Extract the [x, y] coordinate from the center of the cell holding the provided text.  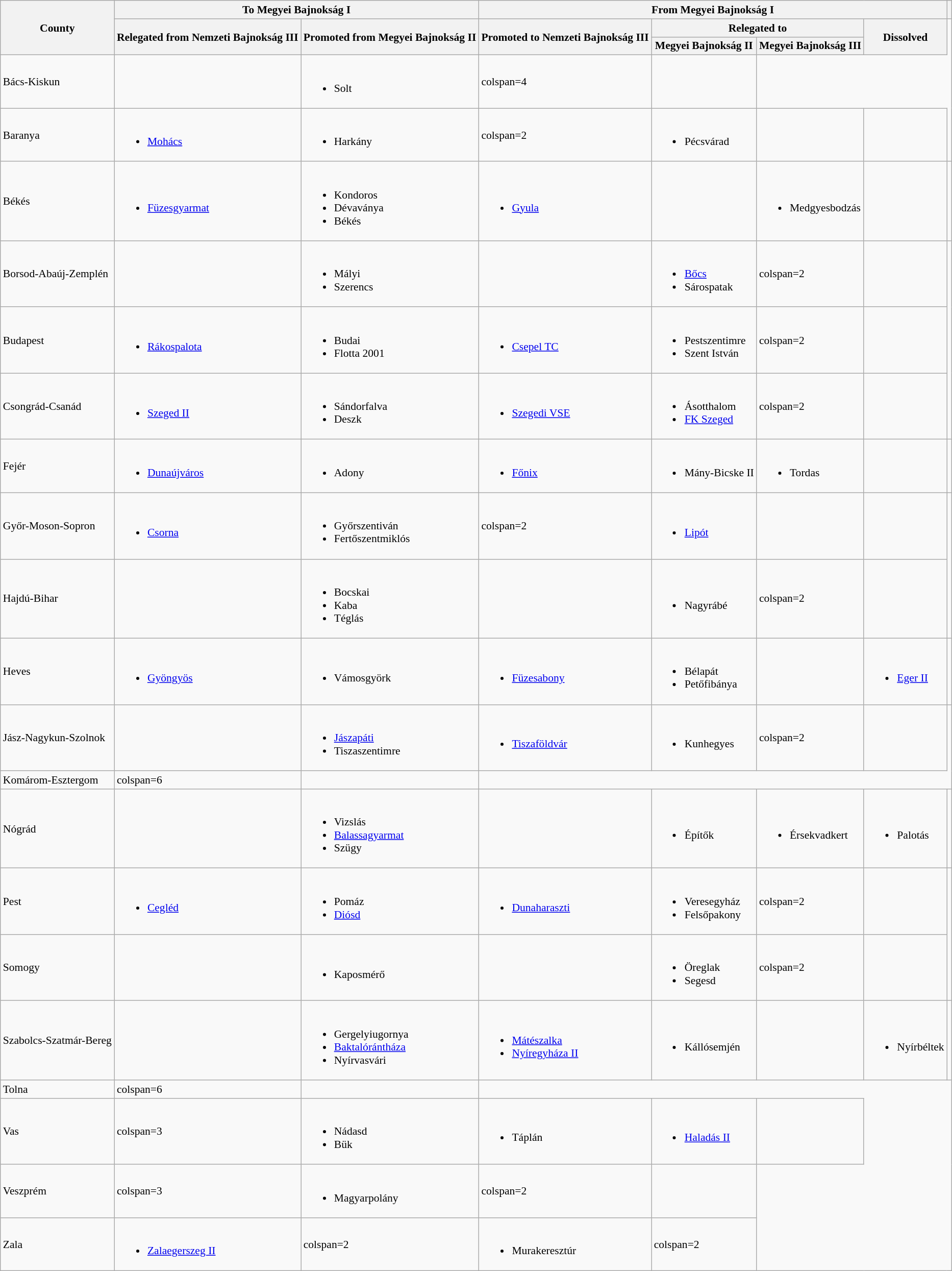
Vas [57, 1132]
Csorna [208, 526]
Borsod-Abaúj-Zemplén [57, 274]
Zalaegerszeg II [208, 1244]
Gyula [565, 201]
Murakeresztúr [565, 1244]
Tordas [810, 466]
BocskaiKabaTéglás [390, 598]
Megyei Bajnokság III [810, 46]
ÖreglakSegesd [704, 968]
Dunaújváros [208, 466]
Mány-Bicske II [704, 466]
MátészalkaNyíregyháza II [565, 1040]
Megyei Bajnokság II [704, 46]
Fejér [57, 466]
Heves [57, 672]
Nógrád [57, 829]
Békés [57, 201]
PomázDiósd [390, 901]
Táplán [565, 1132]
SándorfalvaDeszk [390, 407]
Solt [390, 82]
BudaiFlotta 2001 [390, 340]
MályiSzerencs [390, 274]
County [57, 28]
Csepel TC [565, 340]
Füzesgyarmat [208, 201]
Haladás II [704, 1132]
Palotás [905, 829]
Füzesabony [565, 672]
To Megyei Bajnokság I [297, 10]
Csongrád-Csanád [57, 407]
Dissolved [905, 37]
Építők [704, 829]
VizslásBalassagyarmatSzügy [390, 829]
Lipót [704, 526]
Gyöngyös [208, 672]
Somogy [57, 968]
Tiszaföldvár [565, 738]
Veszprém [57, 1191]
Nyírbéltek [905, 1040]
Bács-Kiskun [57, 82]
Cegléd [208, 901]
Dunaharaszti [565, 901]
GergelyiugornyaBaktalórántházaNyírvasvári [390, 1040]
Eger II [905, 672]
Szeged II [208, 407]
Hajdú-Bihar [57, 598]
From Megyei Bajnokság I [712, 10]
Kállósemjén [704, 1040]
colspan=4 [565, 82]
Komárom-Esztergom [57, 780]
Baranya [57, 135]
Érsekvadkert [810, 829]
Zala [57, 1244]
Adony [390, 466]
Medgyesbodzás [810, 201]
VeresegyházFelsőpakony [704, 901]
Vámosgyörk [390, 672]
GyőrszentivánFertőszentmiklós [390, 526]
BélapátPetőfibánya [704, 672]
KondorosDévaványaBékés [390, 201]
Kunhegyes [704, 738]
Szabolcs-Szatmár-Bereg [57, 1040]
Mohács [208, 135]
Relegated to [758, 28]
Nagyrábé [704, 598]
Szegedi VSE [565, 407]
NádasdBük [390, 1132]
Tolna [57, 1089]
Pécsvárad [704, 135]
PestszentimreSzent István [704, 340]
Promoted to Nemzeti Bajnokság III [565, 37]
JászapátiTiszaszentimre [390, 738]
Jász-Nagykun-Szolnok [57, 738]
Rákospalota [208, 340]
Promoted from Megyei Bajnokság II [390, 37]
Harkány [390, 135]
Budapest [57, 340]
Magyarpolány [390, 1191]
Győr-Moson-Sopron [57, 526]
ÁsotthalomFK Szeged [704, 407]
Kaposmérő [390, 968]
Főnix [565, 466]
Pest [57, 901]
BőcsSárospatak [704, 274]
Relegated from Nemzeti Bajnokság III [208, 37]
